Extract the (x, y) coordinate from the center of the cell holding the provided text.  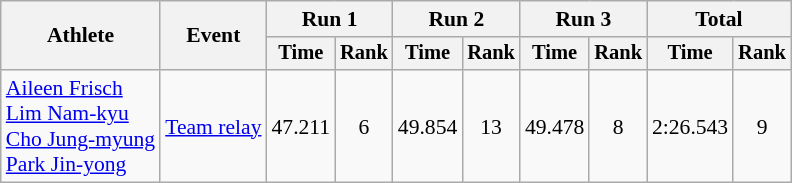
Total (719, 19)
8 (618, 126)
2:26.543 (690, 126)
13 (491, 126)
Athlete (80, 36)
Run 2 (456, 19)
47.211 (302, 126)
Event (213, 36)
6 (364, 126)
Team relay (213, 126)
Run 3 (584, 19)
Aileen FrischLim Nam-kyuCho Jung-myungPark Jin-yong (80, 126)
Run 1 (330, 19)
9 (762, 126)
49.478 (554, 126)
49.854 (428, 126)
